Detect which cell encompasses the target text, then output its (x, y) center coordinate. 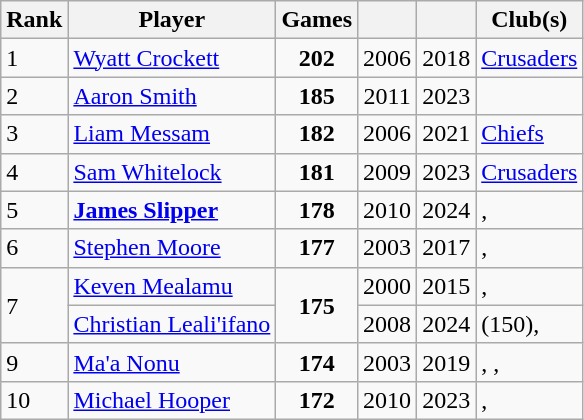
202 (317, 58)
181 (317, 172)
172 (317, 400)
182 (317, 134)
(150), (530, 324)
Rank (34, 20)
Wyatt Crockett (172, 58)
1 (34, 58)
9 (34, 362)
Stephen Moore (172, 248)
4 (34, 172)
2008 (388, 324)
2021 (446, 134)
Sam Whitelock (172, 172)
James Slipper (172, 210)
Chiefs (530, 134)
2000 (388, 286)
Aaron Smith (172, 96)
, , (530, 362)
2015 (446, 286)
Player (172, 20)
3 (34, 134)
Keven Mealamu (172, 286)
2017 (446, 248)
2011 (388, 96)
175 (317, 305)
2 (34, 96)
177 (317, 248)
178 (317, 210)
Michael Hooper (172, 400)
Club(s) (530, 20)
2018 (446, 58)
5 (34, 210)
Ma'a Nonu (172, 362)
Christian Leali'ifano (172, 324)
2019 (446, 362)
174 (317, 362)
Games (317, 20)
6 (34, 248)
10 (34, 400)
Liam Messam (172, 134)
2009 (388, 172)
7 (34, 305)
185 (317, 96)
